Determine the [X, Y] coordinate at the center of the cell enclosing the given text.  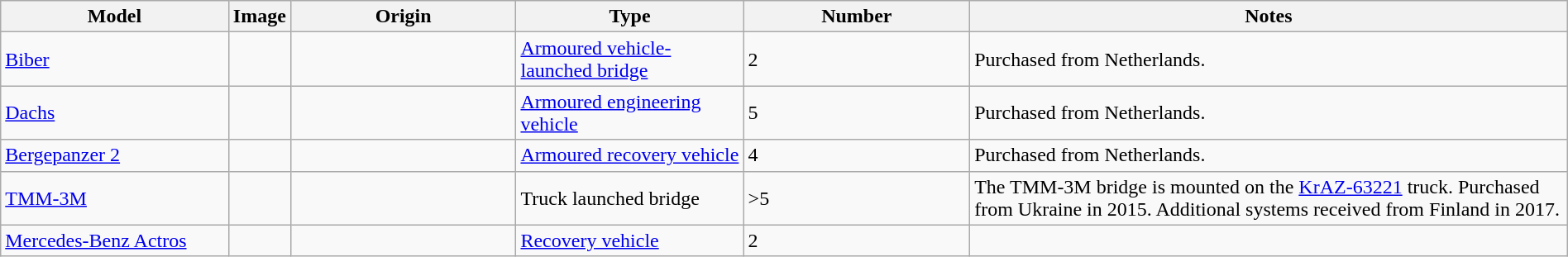
Number [857, 17]
Bergepanzer 2 [115, 155]
Origin [404, 17]
Recovery vehicle [630, 240]
5 [857, 112]
Armoured recovery vehicle [630, 155]
Biber [115, 59]
Type [630, 17]
Mercedes-Benz Actros [115, 240]
Notes [1269, 17]
4 [857, 155]
Armoured vehicle-launched bridge [630, 59]
Model [115, 17]
TMM-3M [115, 198]
>5 [857, 198]
Armoured engineering vehicle [630, 112]
Dachs [115, 112]
The TMM-3M bridge is mounted on the KrAZ-63221 truck. Purchased from Ukraine in 2015. Additional systems received from Finland in 2017. [1269, 198]
Image [260, 17]
Truck launched bridge [630, 198]
